Extract the (X, Y) coordinate from the center of the cell holding the provided text.  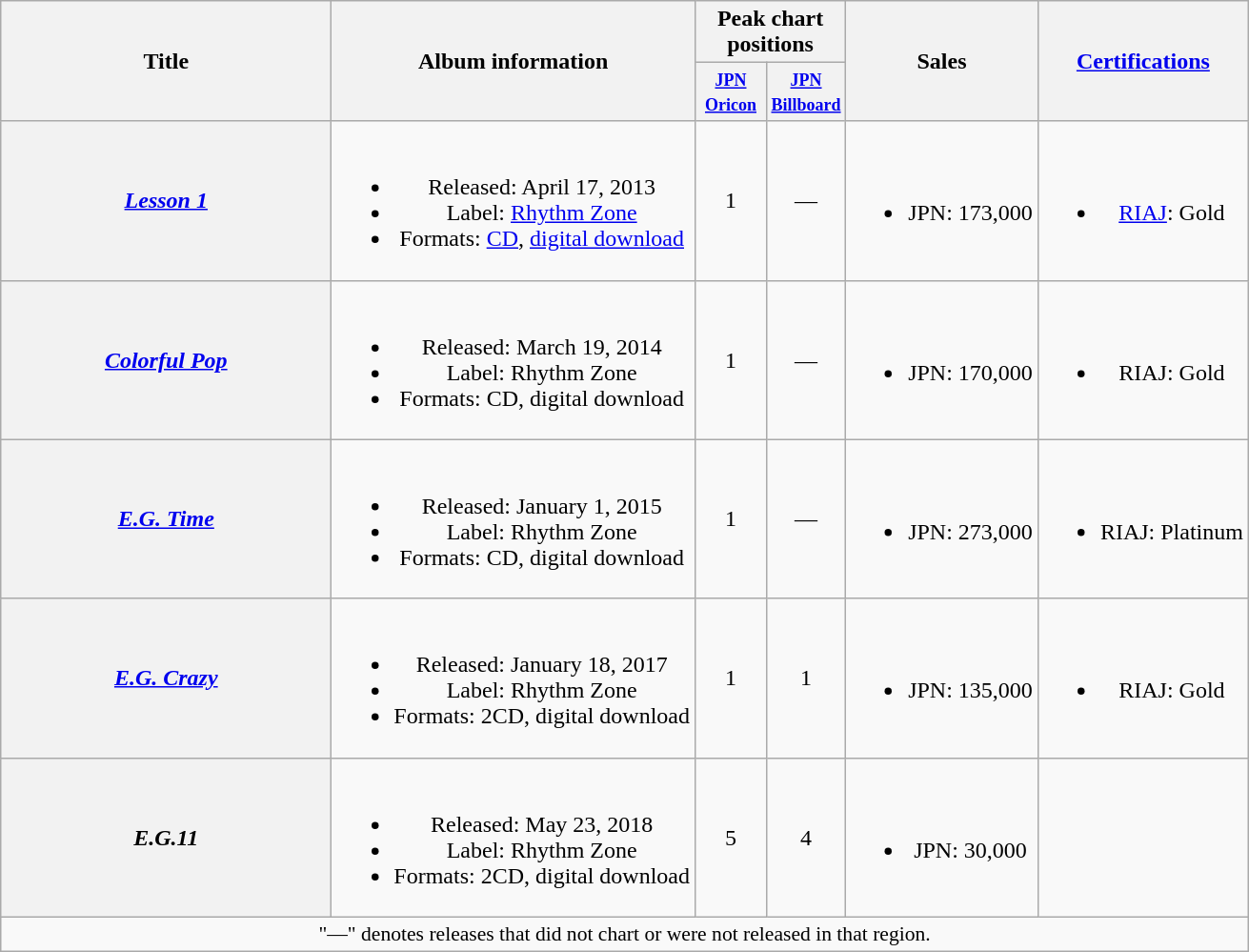
Sales (942, 61)
JPN: 170,000 (942, 360)
RIAJ: Platinum (1143, 518)
JPNBillboard (806, 91)
Lesson 1 (166, 200)
Released: January 18, 2017 Label: Rhythm ZoneFormats: 2CD, digital download (514, 679)
Album information (514, 61)
Released: January 1, 2015 Label: Rhythm ZoneFormats: CD, digital download (514, 518)
E.G. Crazy (166, 679)
Title (166, 61)
"—" denotes releases that did not chart or were not released in that region. (625, 934)
4 (806, 837)
Released: May 23, 2018Label: Rhythm ZoneFormats: 2CD, digital download (514, 837)
Certifications (1143, 61)
Peak chart positions (771, 32)
5 (732, 837)
JPN: 30,000 (942, 837)
JPN: 135,000 (942, 679)
JPN: 273,000 (942, 518)
Colorful Pop (166, 360)
JPNOricon (732, 91)
JPN: 173,000 (942, 200)
Released: April 17, 2013 Label: Rhythm ZoneFormats: CD, digital download (514, 200)
E.G.11 (166, 837)
E.G. Time (166, 518)
Released: March 19, 2014 Label: Rhythm ZoneFormats: CD, digital download (514, 360)
